Extract the (x, y) coordinate from the center of the cell holding the provided text.  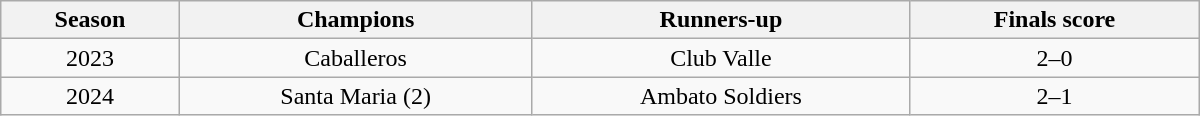
Runners-up (721, 20)
Caballeros (356, 58)
2–0 (1054, 58)
Club Valle (721, 58)
Santa Maria (2) (356, 96)
Finals score (1054, 20)
2–1 (1054, 96)
Champions (356, 20)
2023 (90, 58)
2024 (90, 96)
Season (90, 20)
Ambato Soldiers (721, 96)
